Scan for the cell matching the given text and deliver its [x, y] coordinate at center. 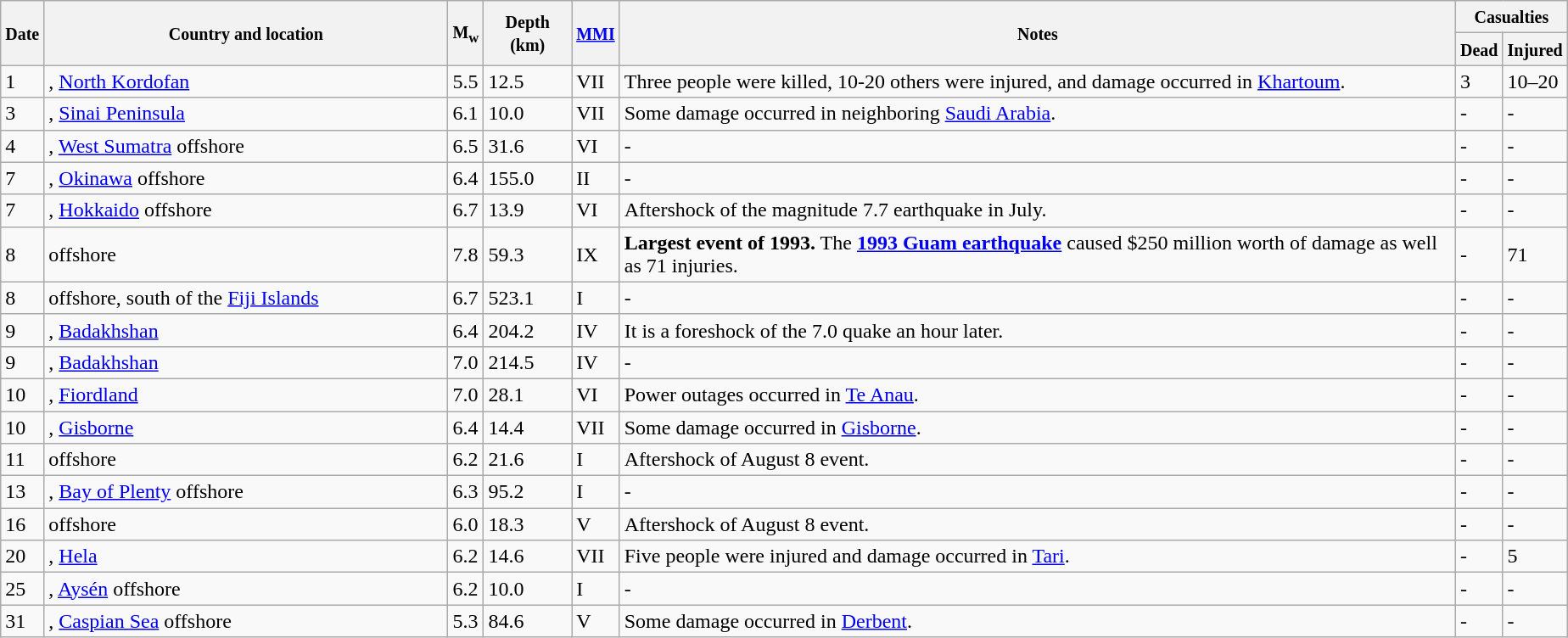
25 [22, 589]
204.2 [528, 330]
7.8 [466, 255]
1 [22, 81]
5 [1535, 557]
, Bay of Plenty offshore [246, 492]
Country and location [246, 33]
214.5 [528, 362]
31.6 [528, 146]
14.6 [528, 557]
, Hela [246, 557]
523.1 [528, 298]
, North Kordofan [246, 81]
10–20 [1535, 81]
155.0 [528, 178]
Injured [1535, 49]
, Okinawa offshore [246, 178]
offshore, south of the Fiji Islands [246, 298]
Some damage occurred in Derbent. [1037, 621]
5.5 [466, 81]
95.2 [528, 492]
II [596, 178]
Five people were injured and damage occurred in Tari. [1037, 557]
6.3 [466, 492]
Some damage occurred in Gisborne. [1037, 427]
Date [22, 33]
It is a foreshock of the 7.0 quake an hour later. [1037, 330]
Notes [1037, 33]
84.6 [528, 621]
, Sinai Peninsula [246, 114]
, Fiordland [246, 395]
, West Sumatra offshore [246, 146]
71 [1535, 255]
59.3 [528, 255]
13.9 [528, 210]
28.1 [528, 395]
MMI [596, 33]
Power outages occurred in Te Anau. [1037, 395]
Largest event of 1993. The 1993 Guam earthquake caused $250 million worth of damage as well as 71 injuries. [1037, 255]
Mw [466, 33]
21.6 [528, 460]
Dead [1479, 49]
Casualties [1511, 17]
6.0 [466, 524]
Three people were killed, 10-20 others were injured, and damage occurred in Khartoum. [1037, 81]
Some damage occurred in neighboring Saudi Arabia. [1037, 114]
4 [22, 146]
, Hokkaido offshore [246, 210]
18.3 [528, 524]
12.5 [528, 81]
Aftershock of the magnitude 7.7 earthquake in July. [1037, 210]
31 [22, 621]
Depth (km) [528, 33]
20 [22, 557]
11 [22, 460]
, Gisborne [246, 427]
5.3 [466, 621]
, Aysén offshore [246, 589]
6.1 [466, 114]
IX [596, 255]
14.4 [528, 427]
, Caspian Sea offshore [246, 621]
13 [22, 492]
6.5 [466, 146]
16 [22, 524]
